Pinpoint the cell where the given text exists, returning its [x, y] midpoint coordinate. 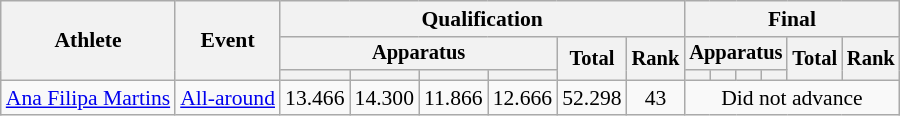
52.298 [592, 98]
Athlete [88, 40]
13.466 [314, 98]
Final [792, 19]
All-around [228, 98]
12.666 [522, 98]
11.866 [454, 98]
Event [228, 40]
14.300 [384, 98]
Ana Filipa Martins [88, 98]
43 [656, 98]
Did not advance [792, 98]
Qualification [482, 19]
